Identify which cell holds the provided text, then report its (X, Y) central coordinate. 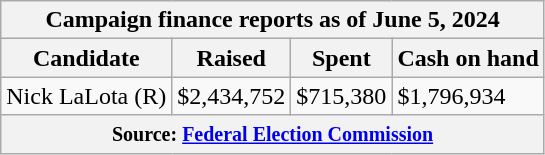
Campaign finance reports as of June 5, 2024 (273, 20)
Candidate (86, 58)
$1,796,934 (468, 96)
$715,380 (342, 96)
Nick LaLota (R) (86, 96)
Cash on hand (468, 58)
Raised (232, 58)
$2,434,752 (232, 96)
Source: Federal Election Commission (273, 134)
Spent (342, 58)
